Return the (x, y) coordinate for the center point of the cell that contains the specified text.  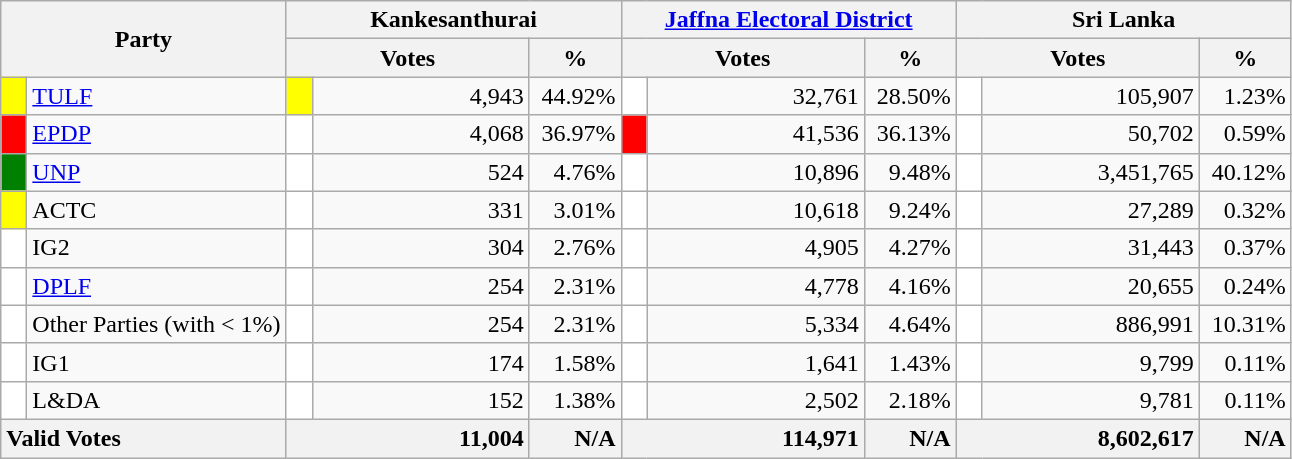
28.50% (910, 96)
4.16% (910, 286)
31,443 (1090, 248)
0.32% (1245, 210)
331 (420, 210)
Kankesanthurai (454, 20)
EPDP (156, 134)
4,068 (420, 134)
0.24% (1245, 286)
2,502 (756, 400)
5,334 (756, 324)
32,761 (756, 96)
0.59% (1245, 134)
8,602,617 (1078, 438)
0.37% (1245, 248)
524 (420, 172)
DPLF (156, 286)
41,536 (756, 134)
Valid Votes (144, 438)
1.38% (575, 400)
9,781 (1090, 400)
886,991 (1090, 324)
2.76% (575, 248)
27,289 (1090, 210)
9.48% (910, 172)
Sri Lanka (1124, 20)
3,451,765 (1090, 172)
L&DA (156, 400)
4.64% (910, 324)
Jaffna Electoral District (788, 20)
4.76% (575, 172)
152 (420, 400)
IG1 (156, 362)
114,971 (742, 438)
10.31% (1245, 324)
4.27% (910, 248)
1.43% (910, 362)
1.58% (575, 362)
4,778 (756, 286)
IG2 (156, 248)
UNP (156, 172)
2.18% (910, 400)
11,004 (408, 438)
9,799 (1090, 362)
44.92% (575, 96)
10,896 (756, 172)
9.24% (910, 210)
105,907 (1090, 96)
TULF (156, 96)
36.13% (910, 134)
4,943 (420, 96)
ACTC (156, 210)
1.23% (1245, 96)
174 (420, 362)
50,702 (1090, 134)
4,905 (756, 248)
10,618 (756, 210)
304 (420, 248)
Party (144, 39)
40.12% (1245, 172)
20,655 (1090, 286)
Other Parties (with < 1%) (156, 324)
1,641 (756, 362)
36.97% (575, 134)
3.01% (575, 210)
